Detect which cell encompasses the target text, then output its (X, Y) center coordinate. 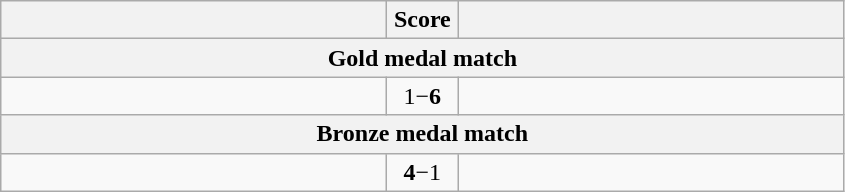
Gold medal match (422, 58)
1−6 (422, 96)
Bronze medal match (422, 134)
4−1 (422, 172)
Score (422, 20)
